Detect which cell encompasses the target text, then output its (X, Y) center coordinate. 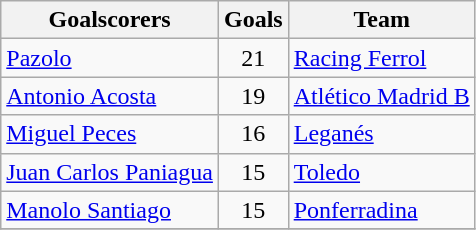
Toledo (382, 172)
19 (253, 96)
Miguel Peces (110, 134)
21 (253, 58)
Leganés (382, 134)
Pazolo (110, 58)
Team (382, 20)
Atlético Madrid B (382, 96)
Goals (253, 20)
Manolo Santiago (110, 210)
Racing Ferrol (382, 58)
Goalscorers (110, 20)
Ponferradina (382, 210)
Antonio Acosta (110, 96)
16 (253, 134)
Juan Carlos Paniagua (110, 172)
